Pinpoint the cell where the given text exists, returning its [x, y] midpoint coordinate. 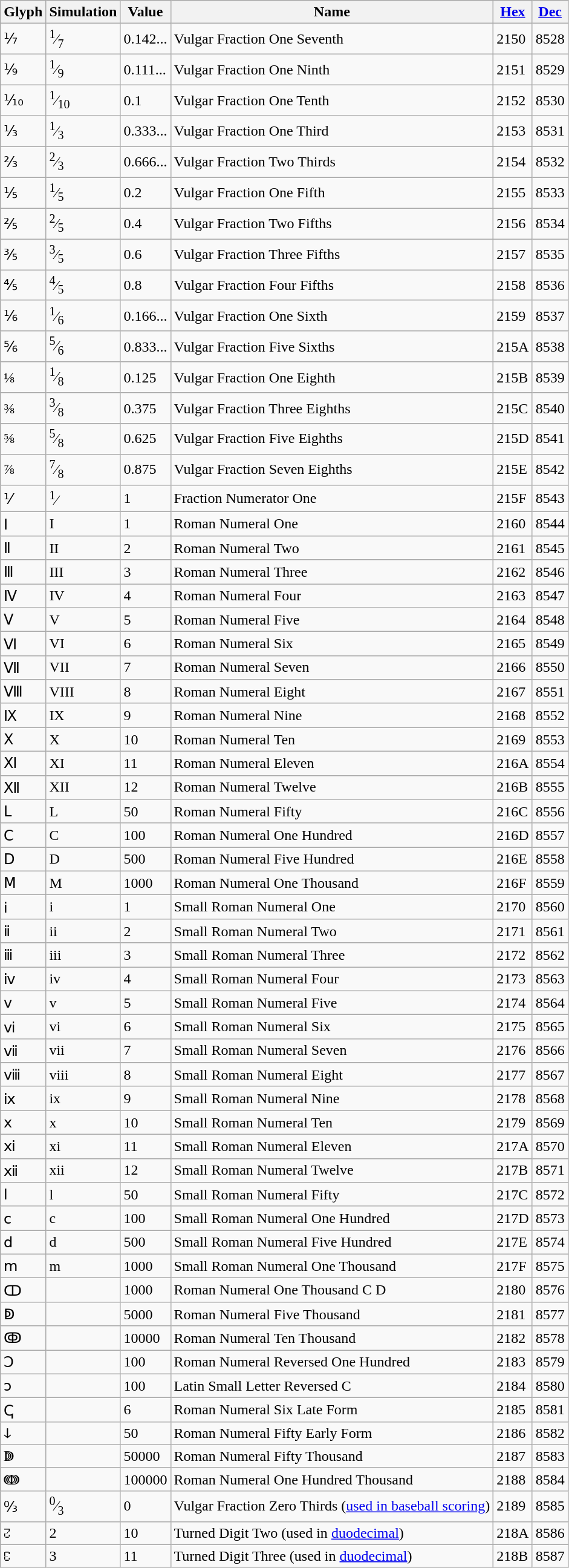
8528 [550, 39]
2⁄5 [83, 224]
xii [83, 1170]
217C [513, 1195]
217D [513, 1218]
Roman Numeral Fifty [332, 812]
8579 [550, 1362]
0 [145, 1506]
50000 [145, 1456]
3⁄8 [83, 408]
Vulgar Fraction Five Sixths [332, 346]
5⁄6 [83, 346]
Roman Numeral Fifty Thousand [332, 1456]
Value [145, 12]
0.166... [145, 316]
Small Roman Numeral Eleven [332, 1147]
xi [83, 1147]
⅛ [23, 378]
iv [83, 979]
3⁄5 [83, 254]
Turned Digit Two (used in duodecimal) [332, 1533]
Small Roman Numeral Seven [332, 1051]
2151 [513, 70]
ⅶ [23, 1051]
0.111... [145, 70]
IX [83, 715]
↊ [23, 1533]
2185 [513, 1410]
1⁄5 [83, 192]
0.833... [145, 346]
Vulgar Fraction One Eighth [332, 378]
2164 [513, 620]
Small Roman Numeral Twelve [332, 1170]
Ⅶ [23, 668]
Roman Numeral Twelve [332, 787]
Vulgar Fraction Five Eighths [332, 439]
2154 [513, 162]
Ⅴ [23, 620]
0.333... [145, 131]
2162 [513, 572]
2189 [513, 1506]
ↆ [23, 1433]
Roman Numeral Seven [332, 668]
ↁ [23, 1314]
Vulgar Fraction One Fifth [332, 192]
i [83, 907]
8542 [550, 470]
8562 [550, 955]
⅑ [23, 70]
ↈ [23, 1479]
0.875 [145, 470]
1⁄3 [83, 131]
8567 [550, 1075]
Vulgar Fraction Two Fifths [332, 224]
8565 [550, 1027]
0.4 [145, 224]
8557 [550, 835]
4⁄5 [83, 286]
Ⅾ [23, 859]
8550 [550, 668]
2⁄3 [83, 162]
Small Roman Numeral Three [332, 955]
8580 [550, 1386]
8540 [550, 408]
215D [513, 439]
8529 [550, 70]
X [83, 740]
ⅴ [23, 1003]
Roman Numeral Five [332, 620]
0.142... [145, 39]
vi [83, 1027]
Ⅱ [23, 548]
⅓ [23, 131]
ⅿ [23, 1266]
0.2 [145, 192]
m [83, 1266]
Small Roman Numeral Nine [332, 1098]
1⁄10 [83, 100]
8551 [550, 692]
ⅲ [23, 955]
⅔ [23, 162]
Vulgar Fraction Three Eighths [332, 408]
2171 [513, 931]
218B [513, 1556]
Ⅺ [23, 764]
Fraction Numerator One [332, 499]
Small Roman Numeral One Hundred [332, 1218]
⅖ [23, 224]
217A [513, 1147]
5000 [145, 1314]
2183 [513, 1362]
8558 [550, 859]
Small Roman Numeral Six [332, 1027]
l [83, 1195]
2175 [513, 1027]
2172 [513, 955]
Vulgar Fraction Zero Thirds (used in baseball scoring) [332, 1506]
⅞ [23, 470]
2186 [513, 1433]
Ⅻ [23, 787]
↋ [23, 1556]
2178 [513, 1098]
Ⅷ [23, 692]
Roman Numeral Eleven [332, 764]
Small Roman Numeral One [332, 907]
XII [83, 787]
2153 [513, 131]
V [83, 620]
8577 [550, 1314]
vii [83, 1051]
8586 [550, 1533]
Dec [550, 12]
217F [513, 1266]
⅕ [23, 192]
7⁄8 [83, 470]
216D [513, 835]
2161 [513, 548]
Roman Numeral Nine [332, 715]
216C [513, 812]
1⁄7 [83, 39]
8585 [550, 1506]
8536 [550, 286]
VIII [83, 692]
0.625 [145, 439]
2181 [513, 1314]
8533 [550, 192]
C [83, 835]
ⅺ [23, 1147]
d [83, 1242]
8563 [550, 979]
VII [83, 668]
Small Roman Numeral Eight [332, 1075]
Roman Numeral Ten [332, 740]
VI [83, 644]
Ⅹ [23, 740]
0.125 [145, 378]
8545 [550, 548]
2184 [513, 1386]
⅗ [23, 254]
2167 [513, 692]
↉ [23, 1506]
Small Roman Numeral Ten [332, 1123]
Roman Numeral Ten Thousand [332, 1338]
2168 [513, 715]
Roman Numeral Eight [332, 692]
2177 [513, 1075]
8532 [550, 162]
ⅷ [23, 1075]
8547 [550, 596]
Ⅳ [23, 596]
8572 [550, 1195]
2169 [513, 740]
Turned Digit Three (used in duodecimal) [332, 1556]
Ⅸ [23, 715]
ⅰ [23, 907]
⅚ [23, 346]
2180 [513, 1290]
L [83, 812]
2174 [513, 1003]
2187 [513, 1456]
Roman Numeral Six [332, 644]
ⅸ [23, 1098]
0.666... [145, 162]
ↅ [23, 1410]
8556 [550, 812]
8561 [550, 931]
8574 [550, 1242]
8568 [550, 1098]
viii [83, 1075]
8583 [550, 1456]
ii [83, 931]
8553 [550, 740]
2157 [513, 254]
Roman Numeral One [332, 524]
III [83, 572]
5⁄8 [83, 439]
D [83, 859]
218A [513, 1533]
Vulgar Fraction Four Fifths [332, 286]
Vulgar Fraction Three Fifths [332, 254]
0.6 [145, 254]
2152 [513, 100]
0.8 [145, 286]
8566 [550, 1051]
2159 [513, 316]
II [83, 548]
ↇ [23, 1456]
2156 [513, 224]
Vulgar Fraction One Third [332, 131]
8546 [550, 572]
Roman Numeral Five Hundred [332, 859]
2179 [513, 1123]
Ↄ [23, 1362]
1⁄ [83, 499]
215F [513, 499]
Roman Numeral One Hundred [332, 835]
2166 [513, 668]
8582 [550, 1433]
Vulgar Fraction Seven Eighths [332, 470]
⅐ [23, 39]
Small Roman Numeral One Thousand [332, 1266]
217E [513, 1242]
8581 [550, 1410]
Vulgar Fraction One Sixth [332, 316]
8570 [550, 1147]
100000 [145, 1479]
2163 [513, 596]
Roman Numeral One Thousand [332, 883]
2160 [513, 524]
ⅻ [23, 1170]
8538 [550, 346]
ↀ [23, 1290]
iii [83, 955]
8535 [550, 254]
8573 [550, 1218]
8537 [550, 316]
Small Roman Numeral Four [332, 979]
8587 [550, 1556]
8541 [550, 439]
2165 [513, 644]
215B [513, 378]
v [83, 1003]
⅝ [23, 439]
⅘ [23, 286]
Latin Small Letter Reversed C [332, 1386]
Ⅿ [23, 883]
Small Roman Numeral Five [332, 1003]
Vulgar Fraction One Seventh [332, 39]
Roman Numeral Six Late Form [332, 1410]
ⅹ [23, 1123]
ↄ [23, 1386]
Ⅼ [23, 812]
8569 [550, 1123]
⅜ [23, 408]
216E [513, 859]
Small Roman Numeral Fifty [332, 1195]
Roman Numeral Four [332, 596]
ⅵ [23, 1027]
ⅳ [23, 979]
8555 [550, 787]
2158 [513, 286]
216F [513, 883]
ix [83, 1098]
10000 [145, 1338]
Ⅵ [23, 644]
1⁄6 [83, 316]
Vulgar Fraction One Tenth [332, 100]
1⁄8 [83, 378]
Vulgar Fraction Two Thirds [332, 162]
Roman Numeral Five Thousand [332, 1314]
2155 [513, 192]
0⁄3 [83, 1506]
Simulation [83, 12]
I [83, 524]
ⅽ [23, 1218]
2182 [513, 1338]
⅙ [23, 316]
8564 [550, 1003]
8534 [550, 224]
8530 [550, 100]
XI [83, 764]
8578 [550, 1338]
M [83, 883]
2150 [513, 39]
0.1 [145, 100]
2170 [513, 907]
8571 [550, 1170]
8544 [550, 524]
8584 [550, 1479]
Roman Numeral Reversed One Hundred [332, 1362]
ⅱ [23, 931]
Roman Numeral One Thousand C D [332, 1290]
216A [513, 764]
⅒ [23, 100]
8548 [550, 620]
Ⅰ [23, 524]
Small Roman Numeral Five Hundred [332, 1242]
Roman Numeral Three [332, 572]
8559 [550, 883]
8539 [550, 378]
Hex [513, 12]
Small Roman Numeral Two [332, 931]
ⅾ [23, 1242]
x [83, 1123]
215A [513, 346]
2188 [513, 1479]
217B [513, 1170]
ⅼ [23, 1195]
Roman Numeral One Hundred Thousand [332, 1479]
8575 [550, 1266]
ↂ [23, 1338]
8549 [550, 644]
c [83, 1218]
215C [513, 408]
IV [83, 596]
0.375 [145, 408]
2176 [513, 1051]
8554 [550, 764]
Roman Numeral Fifty Early Form [332, 1433]
Roman Numeral Two [332, 548]
8576 [550, 1290]
8531 [550, 131]
Ⅲ [23, 572]
Ⅽ [23, 835]
⅟ [23, 499]
8543 [550, 499]
8560 [550, 907]
1⁄9 [83, 70]
215E [513, 470]
Glyph [23, 12]
2173 [513, 979]
216B [513, 787]
8552 [550, 715]
Name [332, 12]
Vulgar Fraction One Ninth [332, 70]
